Return (X, Y) of the center of cell containing provided text 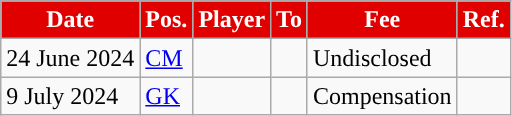
9 July 2024 (70, 96)
Ref. (484, 20)
Date (70, 20)
Undisclosed (382, 58)
Player (232, 20)
CM (166, 58)
GK (166, 96)
Fee (382, 20)
24 June 2024 (70, 58)
Pos. (166, 20)
To (290, 20)
Compensation (382, 96)
